Capture the cell that displays the provided text and extract its [X, Y] central coordinate. 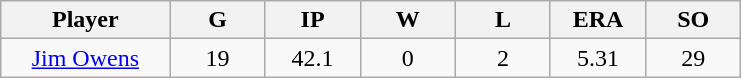
ERA [598, 20]
29 [694, 58]
0 [408, 58]
W [408, 20]
2 [502, 58]
Player [86, 20]
Jim Owens [86, 58]
5.31 [598, 58]
SO [694, 20]
42.1 [312, 58]
L [502, 20]
IP [312, 20]
19 [218, 58]
G [218, 20]
